Search for the cell housing the specified text and yield its [X, Y] center coordinate. 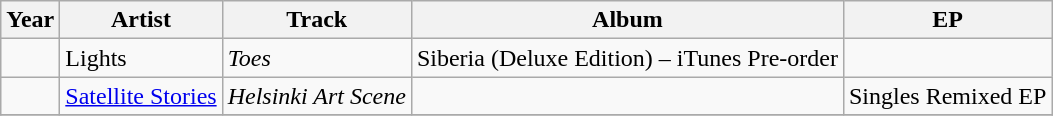
Siberia (Deluxe Edition) – iTunes Pre-order [627, 58]
Satellite Stories [141, 96]
Singles Remixed EP [947, 96]
Album [627, 20]
Lights [141, 58]
Toes [316, 58]
Year [30, 20]
Track [316, 20]
Helsinki Art Scene [316, 96]
EP [947, 20]
Artist [141, 20]
